Return [X, Y] of the center of cell containing provided text 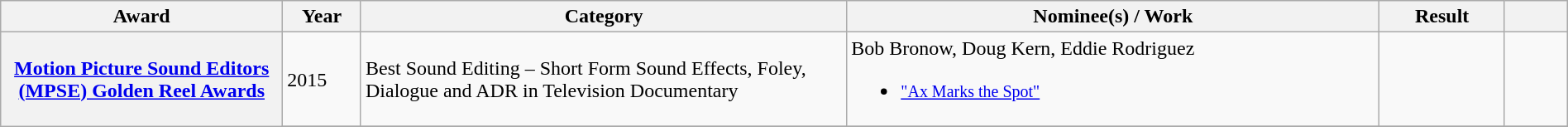
Motion Picture Sound Editors (MPSE) Golden Reel Awards [142, 80]
Best Sound Editing – Short Form Sound Effects, Foley, Dialogue and ADR in Television Documentary [604, 80]
Award [142, 17]
Category [604, 17]
Nominee(s) / Work [1113, 17]
2015 [323, 80]
Result [1442, 17]
Year [323, 17]
Bob Bronow, Doug Kern, Eddie Rodriguez"Ax Marks the Spot" [1113, 80]
